For the text-containing cell, return its midpoint in (X, Y) coordinate format. 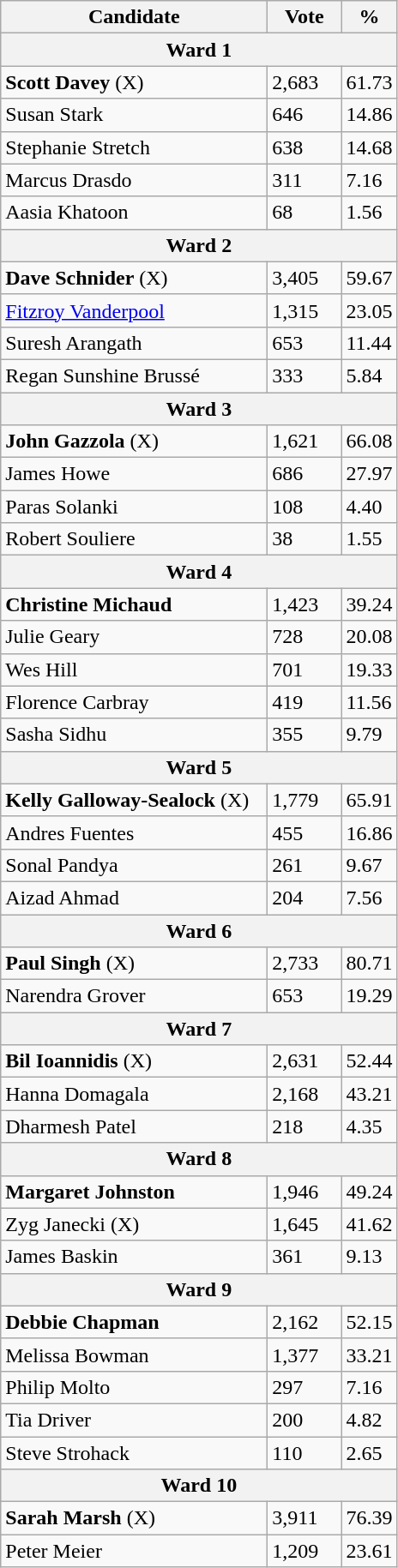
Scott Davey (X) (134, 82)
23.05 (369, 310)
Ward 4 (199, 572)
4.82 (369, 1420)
14.86 (369, 115)
4.35 (369, 1126)
Dave Schnider (X) (134, 278)
68 (305, 213)
Candidate (134, 17)
39.24 (369, 604)
65.91 (369, 800)
9.67 (369, 865)
2,733 (305, 964)
Sonal Pandya (134, 865)
Aasia Khatoon (134, 213)
9.13 (369, 1257)
261 (305, 865)
James Baskin (134, 1257)
297 (305, 1387)
200 (305, 1420)
Peter Meier (134, 1551)
20.08 (369, 637)
Debbie Chapman (134, 1322)
Hanna Domagala (134, 1094)
2,162 (305, 1322)
38 (305, 539)
108 (305, 507)
59.67 (369, 278)
1,315 (305, 310)
33.21 (369, 1355)
27.97 (369, 474)
16.86 (369, 832)
686 (305, 474)
Julie Geary (134, 637)
1,377 (305, 1355)
Ward 6 (199, 930)
Ward 1 (199, 50)
Robert Souliere (134, 539)
2.65 (369, 1453)
Vote (305, 17)
Stephanie Stretch (134, 147)
1,645 (305, 1224)
Ward 2 (199, 245)
Christine Michaud (134, 604)
5.84 (369, 375)
Narendra Grover (134, 996)
110 (305, 1453)
52.44 (369, 1061)
3,405 (305, 278)
4.40 (369, 507)
419 (305, 702)
Suresh Arangath (134, 343)
2,168 (305, 1094)
80.71 (369, 964)
1.56 (369, 213)
728 (305, 637)
1,621 (305, 442)
455 (305, 832)
11.56 (369, 702)
1,209 (305, 1551)
Paras Solanki (134, 507)
Andres Fuentes (134, 832)
218 (305, 1126)
Ward 7 (199, 1029)
Regan Sunshine Brussé (134, 375)
7.56 (369, 898)
355 (305, 735)
11.44 (369, 343)
Wes Hill (134, 670)
Philip Molto (134, 1387)
Ward 3 (199, 409)
Ward 8 (199, 1159)
9.79 (369, 735)
311 (305, 180)
Sarah Marsh (X) (134, 1518)
Margaret Johnston (134, 1192)
2,683 (305, 82)
Paul Singh (X) (134, 964)
14.68 (369, 147)
Zyg Janecki (X) (134, 1224)
76.39 (369, 1518)
66.08 (369, 442)
61.73 (369, 82)
Dharmesh Patel (134, 1126)
333 (305, 375)
204 (305, 898)
Ward 10 (199, 1486)
638 (305, 147)
19.33 (369, 670)
361 (305, 1257)
Sasha Sidhu (134, 735)
1.55 (369, 539)
3,911 (305, 1518)
James Howe (134, 474)
52.15 (369, 1322)
43.21 (369, 1094)
1,779 (305, 800)
Bil Ioannidis (X) (134, 1061)
Susan Stark (134, 115)
2,631 (305, 1061)
Ward 5 (199, 767)
Melissa Bowman (134, 1355)
Steve Strohack (134, 1453)
John Gazzola (X) (134, 442)
23.61 (369, 1551)
Florence Carbray (134, 702)
1,946 (305, 1192)
Ward 9 (199, 1289)
701 (305, 670)
Aizad Ahmad (134, 898)
1,423 (305, 604)
Tia Driver (134, 1420)
% (369, 17)
41.62 (369, 1224)
49.24 (369, 1192)
646 (305, 115)
Fitzroy Vanderpool (134, 310)
Kelly Galloway-Sealock (X) (134, 800)
19.29 (369, 996)
Marcus Drasdo (134, 180)
